From the cell containing the given text, extract its center point as (X, Y) coordinate. 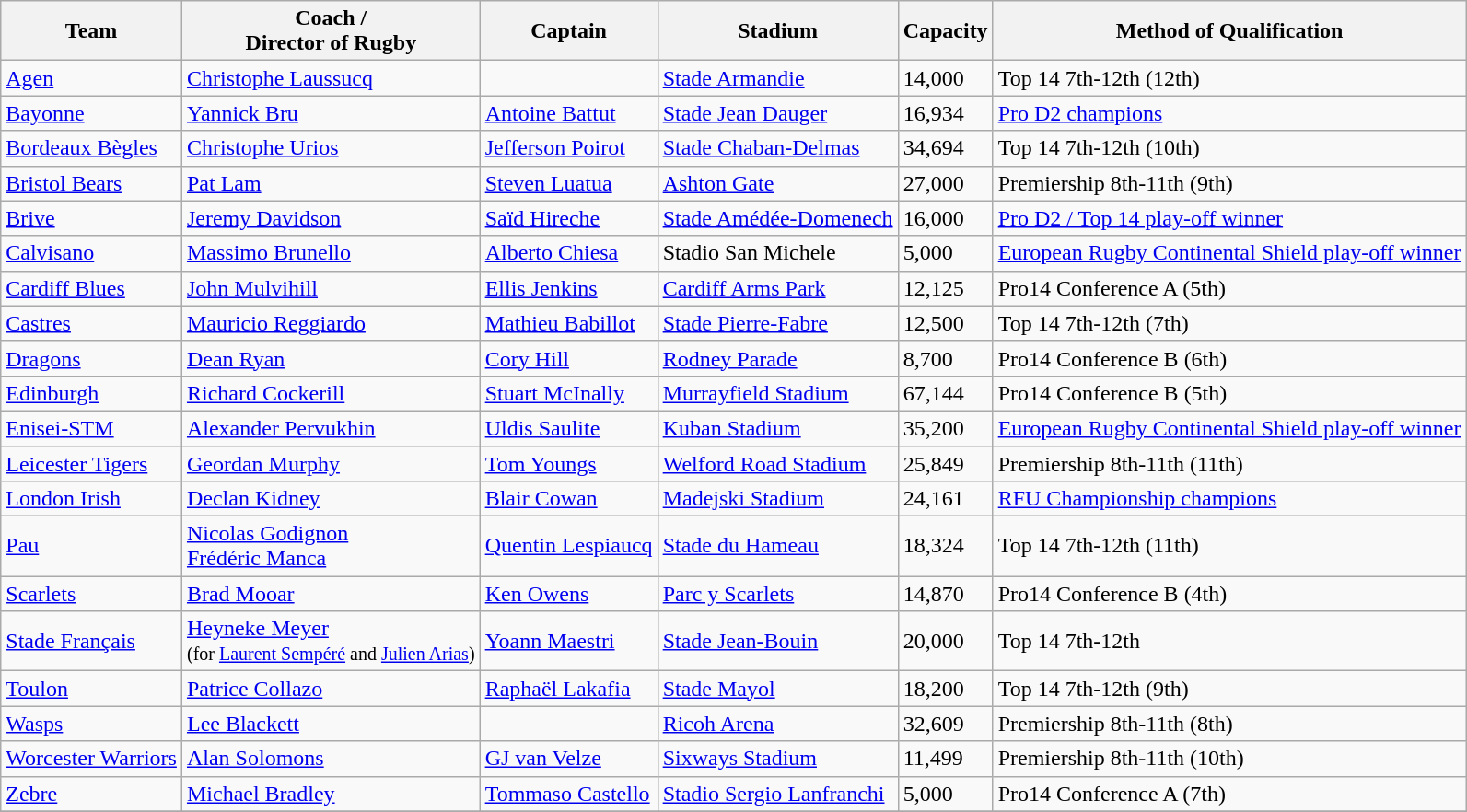
Pro D2 champions (1229, 113)
Pro14 Conference B (4th) (1229, 594)
GJ van Velze (569, 759)
Saïd Hireche (569, 218)
Stade Français (92, 641)
Yannick Bru (331, 113)
Lee Blackett (331, 724)
24,161 (945, 499)
Ellis Jenkins (569, 288)
Stadio Sergio Lanfranchi (777, 794)
Scarlets (92, 594)
Bordeaux Bègles (92, 148)
Michael Bradley (331, 794)
Pro14 Conference A (7th) (1229, 794)
Toulon (92, 689)
Bristol Bears (92, 183)
Leicester Tigers (92, 463)
Worcester Warriors (92, 759)
Top 14 7th-12th (12th) (1229, 78)
Tom Youngs (569, 463)
Ricoh Arena (777, 724)
Blair Cowan (569, 499)
Geordan Murphy (331, 463)
Heyneke Meyer(for Laurent Sempéré and Julien Arias) (331, 641)
Mauricio Reggiardo (331, 323)
12,125 (945, 288)
Top 14 7th-12th (7th) (1229, 323)
32,609 (945, 724)
Calvisano (92, 253)
Stadio San Michele (777, 253)
Castres (92, 323)
Declan Kidney (331, 499)
Pro14 Conference B (5th) (1229, 393)
Premiership 8th-11th (11th) (1229, 463)
Cory Hill (569, 358)
35,200 (945, 428)
Capacity (945, 31)
Pau (92, 547)
Ashton Gate (777, 183)
16,000 (945, 218)
Jeremy Davidson (331, 218)
Stadium (777, 31)
Tommaso Castello (569, 794)
Zebre (92, 794)
Jefferson Poirot (569, 148)
Bayonne (92, 113)
Alexander Pervukhin (331, 428)
Dragons (92, 358)
12,500 (945, 323)
14,000 (945, 78)
Team (92, 31)
Dean Ryan (331, 358)
John Mulvihill (331, 288)
Brive (92, 218)
Yoann Maestri (569, 641)
Alberto Chiesa (569, 253)
Pro14 Conference B (6th) (1229, 358)
Murrayfield Stadium (777, 393)
Stade Amédée-Domenech (777, 218)
34,694 (945, 148)
Edinburgh (92, 393)
Stade Mayol (777, 689)
Coach /Director of Rugby (331, 31)
Massimo Brunello (331, 253)
Alan Solomons (331, 759)
Stade Chaban-Delmas (777, 148)
Kuban Stadium (777, 428)
Stade Jean-Bouin (777, 641)
RFU Championship champions (1229, 499)
Cardiff Blues (92, 288)
Pro14 Conference A (5th) (1229, 288)
67,144 (945, 393)
11,499 (945, 759)
Top 14 7th-12th (11th) (1229, 547)
Captain (569, 31)
Agen (92, 78)
Madejski Stadium (777, 499)
Stade Jean Dauger (777, 113)
Premiership 8th-11th (10th) (1229, 759)
25,849 (945, 463)
16,934 (945, 113)
London Irish (92, 499)
Premiership 8th-11th (9th) (1229, 183)
Pat Lam (331, 183)
Method of Qualification (1229, 31)
Welford Road Stadium (777, 463)
18,324 (945, 547)
Stade Pierre-Fabre (777, 323)
Patrice Collazo (331, 689)
20,000 (945, 641)
Steven Luatua (569, 183)
27,000 (945, 183)
Stade Armandie (777, 78)
Ken Owens (569, 594)
Uldis Saulite (569, 428)
Christophe Urios (331, 148)
18,200 (945, 689)
Richard Cockerill (331, 393)
Raphaël Lakafia (569, 689)
Nicolas Godignon Frédéric Manca (331, 547)
Top 14 7th-12th (1229, 641)
Brad Mooar (331, 594)
Pro D2 / Top 14 play-off winner (1229, 218)
Antoine Battut (569, 113)
Cardiff Arms Park (777, 288)
Quentin Lespiaucq (569, 547)
Top 14 7th-12th (9th) (1229, 689)
Stuart McInally (569, 393)
Top 14 7th-12th (10th) (1229, 148)
Enisei-STM (92, 428)
8,700 (945, 358)
Parc y Scarlets (777, 594)
Stade du Hameau (777, 547)
Christophe Laussucq (331, 78)
14,870 (945, 594)
Sixways Stadium (777, 759)
Wasps (92, 724)
Rodney Parade (777, 358)
Mathieu Babillot (569, 323)
Premiership 8th-11th (8th) (1229, 724)
